From the cell containing the given text, extract its center point as (x, y) coordinate. 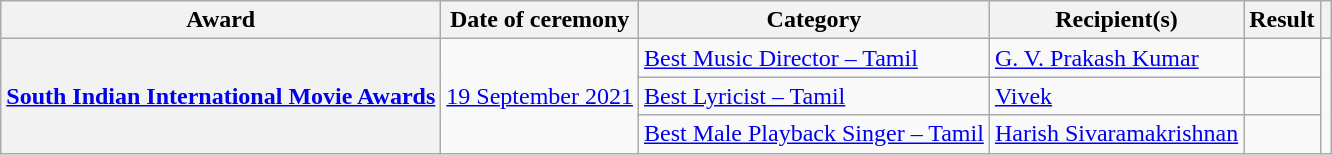
Category (814, 20)
Best Lyricist – Tamil (814, 96)
19 September 2021 (540, 96)
South Indian International Movie Awards (221, 96)
Award (221, 20)
Harish Sivaramakrishnan (1116, 134)
Best Music Director – Tamil (814, 58)
Vivek (1116, 96)
Best Male Playback Singer – Tamil (814, 134)
Date of ceremony (540, 20)
G. V. Prakash Kumar (1116, 58)
Recipient(s) (1116, 20)
Result (1282, 20)
